For the text-containing cell, return its midpoint in [x, y] coordinate format. 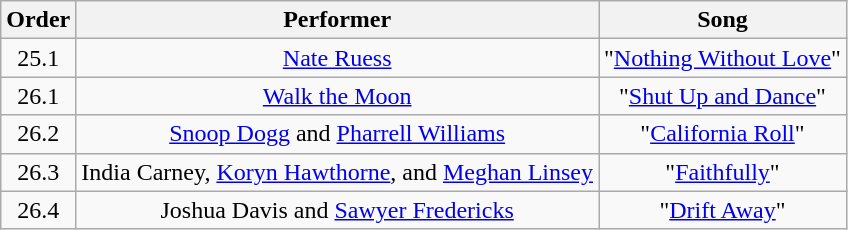
"Shut Up and Dance" [723, 96]
"California Roll" [723, 134]
"Nothing Without Love" [723, 58]
Performer [338, 20]
26.2 [38, 134]
Order [38, 20]
Walk the Moon [338, 96]
26.3 [38, 172]
26.1 [38, 96]
Snoop Dogg and Pharrell Williams [338, 134]
"Drift Away" [723, 210]
India Carney, Koryn Hawthorne, and Meghan Linsey [338, 172]
Song [723, 20]
26.4 [38, 210]
Joshua Davis and Sawyer Fredericks [338, 210]
25.1 [38, 58]
Nate Ruess [338, 58]
"Faithfully" [723, 172]
